Return [x, y] of the center of cell containing provided text 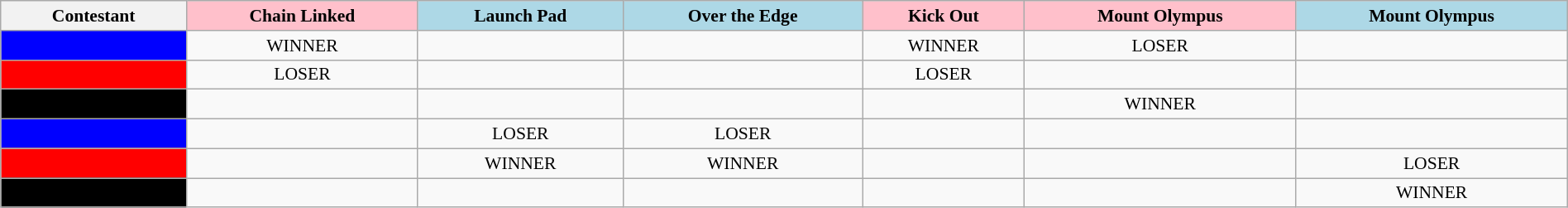
Over the Edge [743, 16]
Launch Pad [520, 16]
Chain Linked [303, 16]
Contestant [94, 16]
Kick Out [944, 16]
